Search for the cell housing the specified text and yield its [x, y] center coordinate. 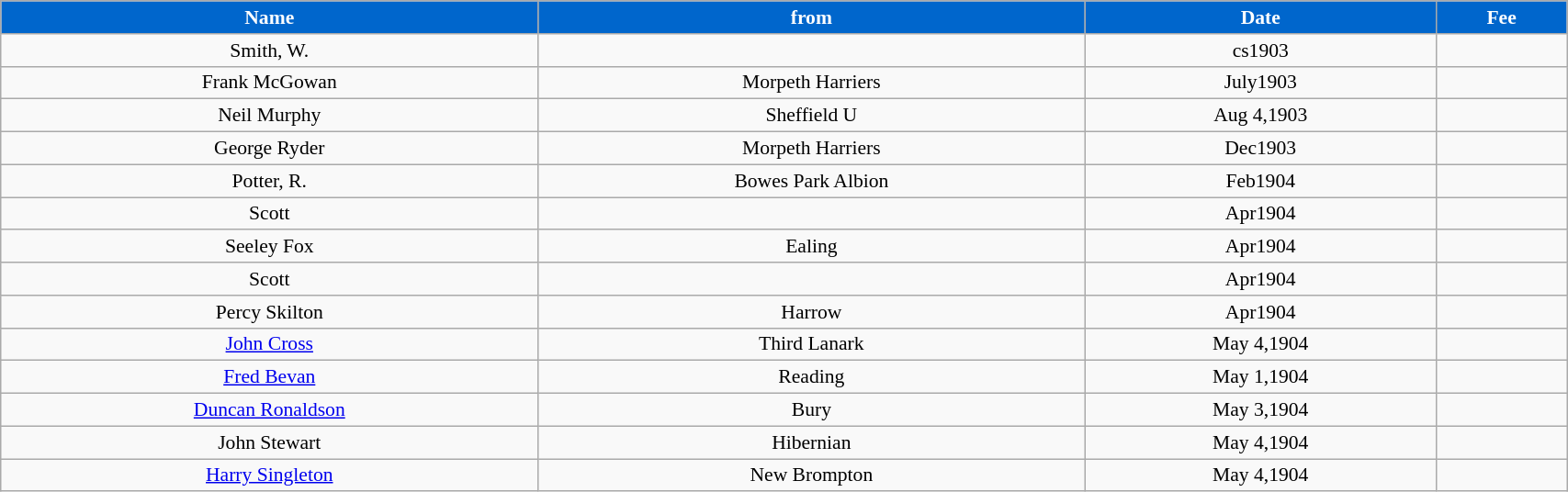
Fee [1502, 17]
Reading [812, 377]
Harry Singleton [270, 475]
Neil Murphy [270, 116]
cs1903 [1260, 50]
Aug 4,1903 [1260, 116]
Bowes Park Albion [812, 181]
Third Lanark [812, 344]
George Ryder [270, 149]
Percy Skilton [270, 312]
May 1,1904 [1260, 377]
Duncan Ronaldson [270, 410]
Seeley Fox [270, 247]
Ealing [812, 247]
Name [270, 17]
Sheffield U [812, 116]
John Cross [270, 344]
Frank McGowan [270, 83]
Smith, W. [270, 50]
Date [1260, 17]
July1903 [1260, 83]
Feb1904 [1260, 181]
New Brompton [812, 475]
Fred Bevan [270, 377]
Hibernian [812, 442]
John Stewart [270, 442]
Dec1903 [1260, 149]
Bury [812, 410]
from [812, 17]
Potter, R. [270, 181]
Harrow [812, 312]
May 3,1904 [1260, 410]
